Determine the (X, Y) coordinate at the center of the cell enclosing the given text.  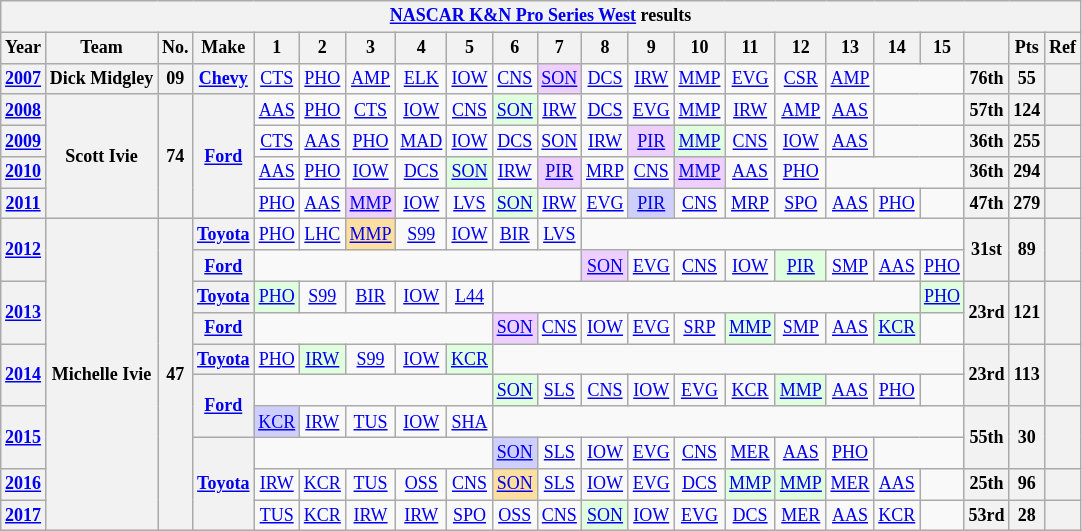
255 (1027, 140)
1 (277, 48)
L44 (470, 296)
53rd (986, 516)
57th (986, 110)
74 (176, 156)
Chevy (224, 78)
10 (700, 48)
2010 (24, 172)
12 (800, 48)
2013 (24, 312)
76th (986, 78)
30 (1027, 437)
09 (176, 78)
Pts (1027, 48)
55 (1027, 78)
47 (176, 375)
6 (514, 48)
Dick Midgley (101, 78)
2017 (24, 516)
2016 (24, 484)
31st (986, 250)
Michelle Ivie (101, 375)
113 (1027, 375)
2009 (24, 140)
Team (101, 48)
96 (1027, 484)
2011 (24, 204)
13 (850, 48)
SHA (470, 422)
47th (986, 204)
89 (1027, 250)
2008 (24, 110)
11 (750, 48)
2014 (24, 375)
9 (651, 48)
4 (422, 48)
121 (1027, 312)
MAD (422, 140)
8 (606, 48)
Year (24, 48)
2 (323, 48)
14 (897, 48)
7 (560, 48)
Ref (1063, 48)
Scott Ivie (101, 156)
294 (1027, 172)
25th (986, 484)
3 (370, 48)
ELK (422, 78)
2007 (24, 78)
No. (176, 48)
2015 (24, 437)
5 (470, 48)
124 (1027, 110)
28 (1027, 516)
LHC (323, 234)
SRP (700, 328)
CSR (800, 78)
2012 (24, 250)
Make (224, 48)
55th (986, 437)
15 (942, 48)
NASCAR K&N Pro Series West results (541, 16)
279 (1027, 204)
